Detect which cell encompasses the target text, then output its (x, y) center coordinate. 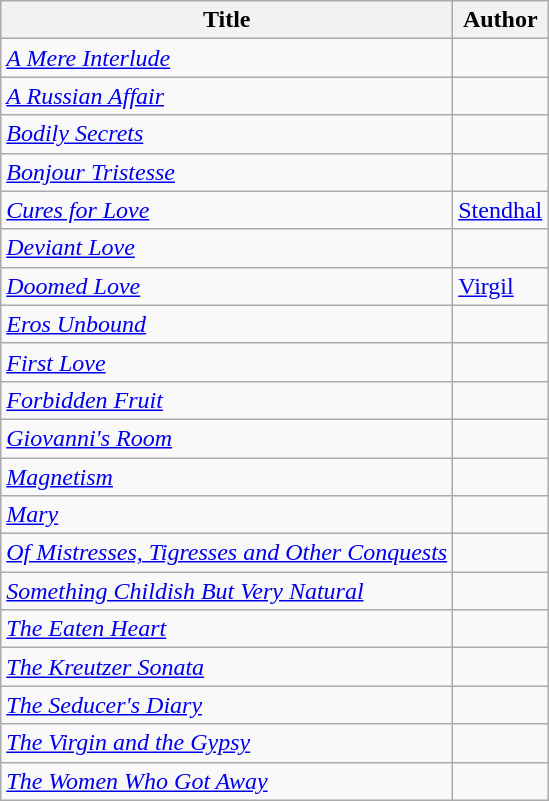
A Russian Affair (227, 96)
Of Mistresses, Tigresses and Other Conquests (227, 553)
Title (227, 20)
Something Childish But Very Natural (227, 591)
Forbidden Fruit (227, 400)
Bonjour Tristesse (227, 172)
Doomed Love (227, 286)
The Kreutzer Sonata (227, 667)
Cures for Love (227, 210)
The Eaten Heart (227, 629)
Author (500, 20)
Mary (227, 515)
Eros Unbound (227, 324)
Stendhal (500, 210)
Virgil (500, 286)
Magnetism (227, 477)
First Love (227, 362)
A Mere Interlude (227, 58)
The Virgin and the Gypsy (227, 743)
Giovanni's Room (227, 438)
The Seducer's Diary (227, 705)
The Women Who Got Away (227, 781)
Deviant Love (227, 248)
Bodily Secrets (227, 134)
